Pinpoint the cell where the given text exists, returning its [x, y] midpoint coordinate. 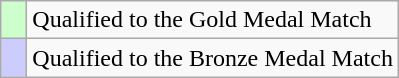
Qualified to the Gold Medal Match [213, 20]
Qualified to the Bronze Medal Match [213, 58]
